For the text-containing cell, return its midpoint in [x, y] coordinate format. 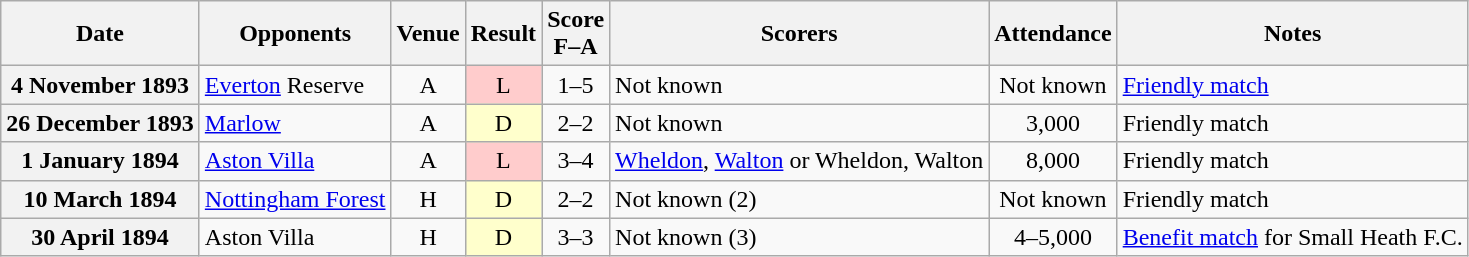
Not known (3) [800, 237]
Result [503, 34]
3,000 [1053, 123]
1 January 1894 [100, 161]
Everton Reserve [295, 85]
3–3 [576, 237]
Wheldon, Walton or Wheldon, Walton [800, 161]
3–4 [576, 161]
4–5,000 [1053, 237]
Marlow [295, 123]
Benefit match for Small Heath F.C. [1292, 237]
Scorers [800, 34]
Notes [1292, 34]
Opponents [295, 34]
30 April 1894 [100, 237]
Not known (2) [800, 199]
Nottingham Forest [295, 199]
8,000 [1053, 161]
4 November 1893 [100, 85]
1–5 [576, 85]
Venue [428, 34]
Attendance [1053, 34]
Date [100, 34]
26 December 1893 [100, 123]
ScoreF–A [576, 34]
10 March 1894 [100, 199]
